Detect which cell encompasses the target text, then output its (X, Y) center coordinate. 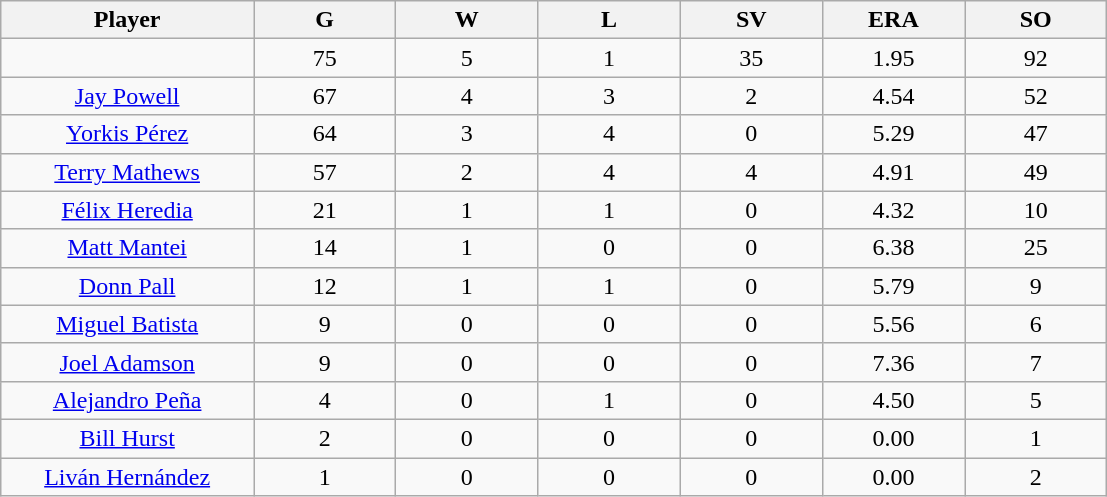
7 (1036, 362)
SO (1036, 20)
G (325, 20)
64 (325, 134)
49 (1036, 172)
Félix Heredia (128, 210)
Yorkis Pérez (128, 134)
47 (1036, 134)
Jay Powell (128, 96)
Bill Hurst (128, 438)
W (467, 20)
5.79 (893, 286)
21 (325, 210)
5.29 (893, 134)
Matt Mantei (128, 248)
10 (1036, 210)
6.38 (893, 248)
Liván Hernández (128, 477)
Joel Adamson (128, 362)
12 (325, 286)
1.95 (893, 58)
4.54 (893, 96)
L (609, 20)
Alejandro Peña (128, 400)
67 (325, 96)
92 (1036, 58)
6 (1036, 324)
4.32 (893, 210)
5.56 (893, 324)
Donn Pall (128, 286)
75 (325, 58)
4.91 (893, 172)
ERA (893, 20)
Terry Mathews (128, 172)
Player (128, 20)
Miguel Batista (128, 324)
35 (751, 58)
7.36 (893, 362)
SV (751, 20)
52 (1036, 96)
25 (1036, 248)
14 (325, 248)
57 (325, 172)
4.50 (893, 400)
